Determine the (x, y) coordinate at the center of the cell enclosing the given text.  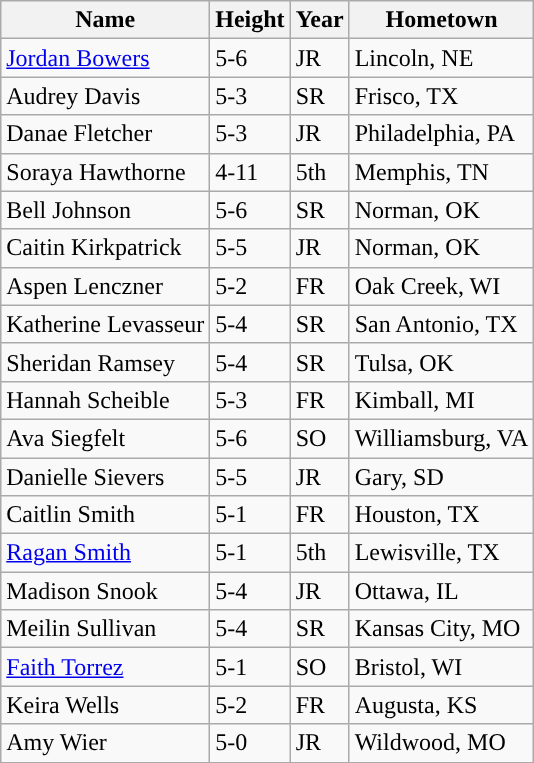
Lewisville, TX (442, 553)
4-11 (250, 172)
Katherine Levasseur (106, 324)
Meilin Sullivan (106, 629)
Frisco, TX (442, 96)
Ottawa, IL (442, 591)
Name (106, 20)
Tulsa, OK (442, 362)
Kansas City, MO (442, 629)
Jordan Bowers (106, 58)
Sheridan Ramsey (106, 362)
Philadelphia, PA (442, 134)
Kimball, MI (442, 400)
Danae Fletcher (106, 134)
Williamsburg, VA (442, 438)
Bell Johnson (106, 210)
Oak Creek, WI (442, 286)
Soraya Hawthorne (106, 172)
Lincoln, NE (442, 58)
Caitin Kirkpatrick (106, 248)
Gary, SD (442, 477)
Wildwood, MO (442, 743)
Aspen Lenczner (106, 286)
Faith Torrez (106, 667)
Keira Wells (106, 705)
Ava Siegfelt (106, 438)
Caitlin Smith (106, 515)
Augusta, KS (442, 705)
Houston, TX (442, 515)
San Antonio, TX (442, 324)
Year (320, 20)
5-0 (250, 743)
Madison Snook (106, 591)
Danielle Sievers (106, 477)
Hannah Scheible (106, 400)
Amy Wier (106, 743)
Audrey Davis (106, 96)
Ragan Smith (106, 553)
Height (250, 20)
Memphis, TN (442, 172)
Hometown (442, 20)
Bristol, WI (442, 667)
